Identify which cell holds the provided text, then report its (x, y) central coordinate. 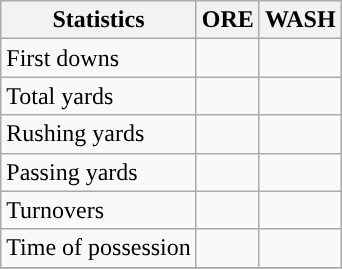
WASH (300, 20)
Rushing yards (99, 134)
Time of possession (99, 248)
Turnovers (99, 210)
Statistics (99, 20)
ORE (228, 20)
First downs (99, 58)
Total yards (99, 96)
Passing yards (99, 172)
